Extract the [x, y] coordinate from the center of the cell holding the provided text.  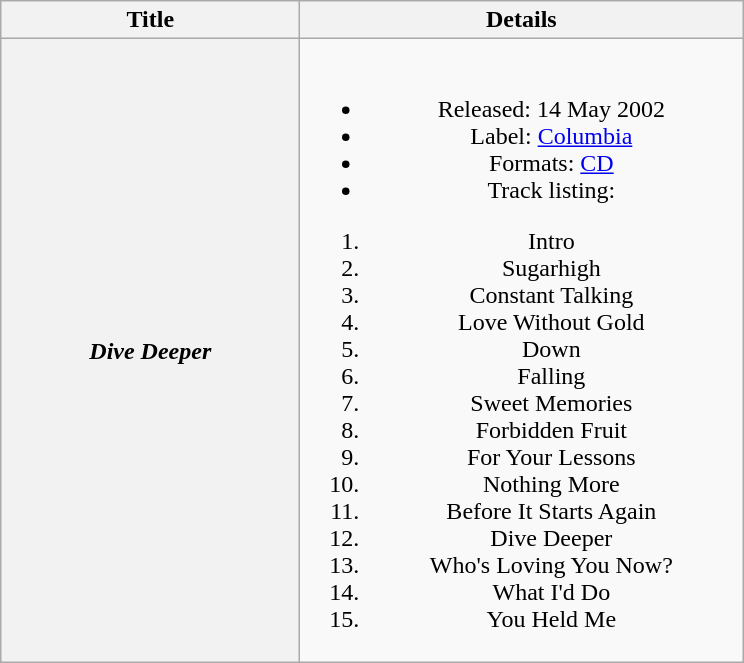
Dive Deeper [150, 350]
Details [522, 20]
Title [150, 20]
